Find where the given text appears and provide that cell's center as (X, Y) coordinate. 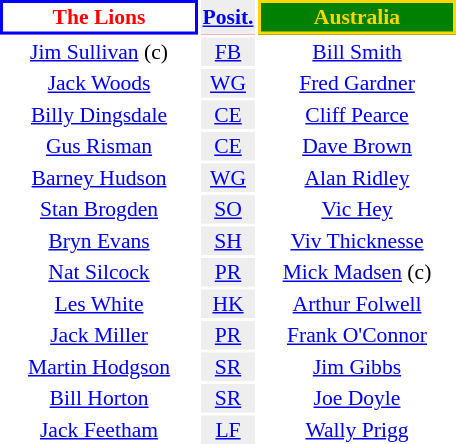
Vic Hey (357, 209)
HK (228, 304)
Australia (357, 17)
Alan Ridley (357, 178)
Stan Brogden (99, 209)
Posit. (228, 17)
The Lions (99, 17)
SH (228, 240)
Barney Hudson (99, 178)
LF (228, 430)
Bryn Evans (99, 240)
Bill Smith (357, 52)
Jack Miller (99, 335)
Cliff Pearce (357, 114)
Arthur Folwell (357, 304)
Jim Gibbs (357, 366)
Mick Madsen (c) (357, 272)
Wally Prigg (357, 430)
Martin Hodgson (99, 366)
Dave Brown (357, 146)
Bill Horton (99, 398)
Jack Woods (99, 83)
Billy Dingsdale (99, 114)
Joe Doyle (357, 398)
Nat Silcock (99, 272)
Fred Gardner (357, 83)
SO (228, 209)
Jack Feetham (99, 430)
Jim Sullivan (c) (99, 52)
Frank O'Connor (357, 335)
Viv Thicknesse (357, 240)
Gus Risman (99, 146)
FB (228, 52)
Les White (99, 304)
